Scan for the cell matching the given text and deliver its (X, Y) coordinate at center. 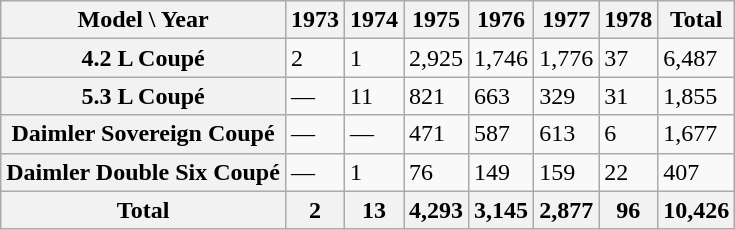
3,145 (502, 210)
Daimler Sovereign Coupé (144, 134)
587 (502, 134)
2,925 (436, 58)
1,746 (502, 58)
76 (436, 172)
1,776 (566, 58)
10,426 (696, 210)
1973 (314, 20)
1974 (374, 20)
13 (374, 210)
613 (566, 134)
329 (566, 96)
31 (628, 96)
471 (436, 134)
96 (628, 210)
37 (628, 58)
4.2 L Coupé (144, 58)
6 (628, 134)
407 (696, 172)
1977 (566, 20)
Model \ Year (144, 20)
159 (566, 172)
1,855 (696, 96)
1,677 (696, 134)
1975 (436, 20)
821 (436, 96)
663 (502, 96)
4,293 (436, 210)
6,487 (696, 58)
2,877 (566, 210)
1978 (628, 20)
22 (628, 172)
Daimler Double Six Coupé (144, 172)
1976 (502, 20)
149 (502, 172)
11 (374, 96)
5.3 L Coupé (144, 96)
